Determine the [X, Y] coordinate at the center of the cell enclosing the given text.  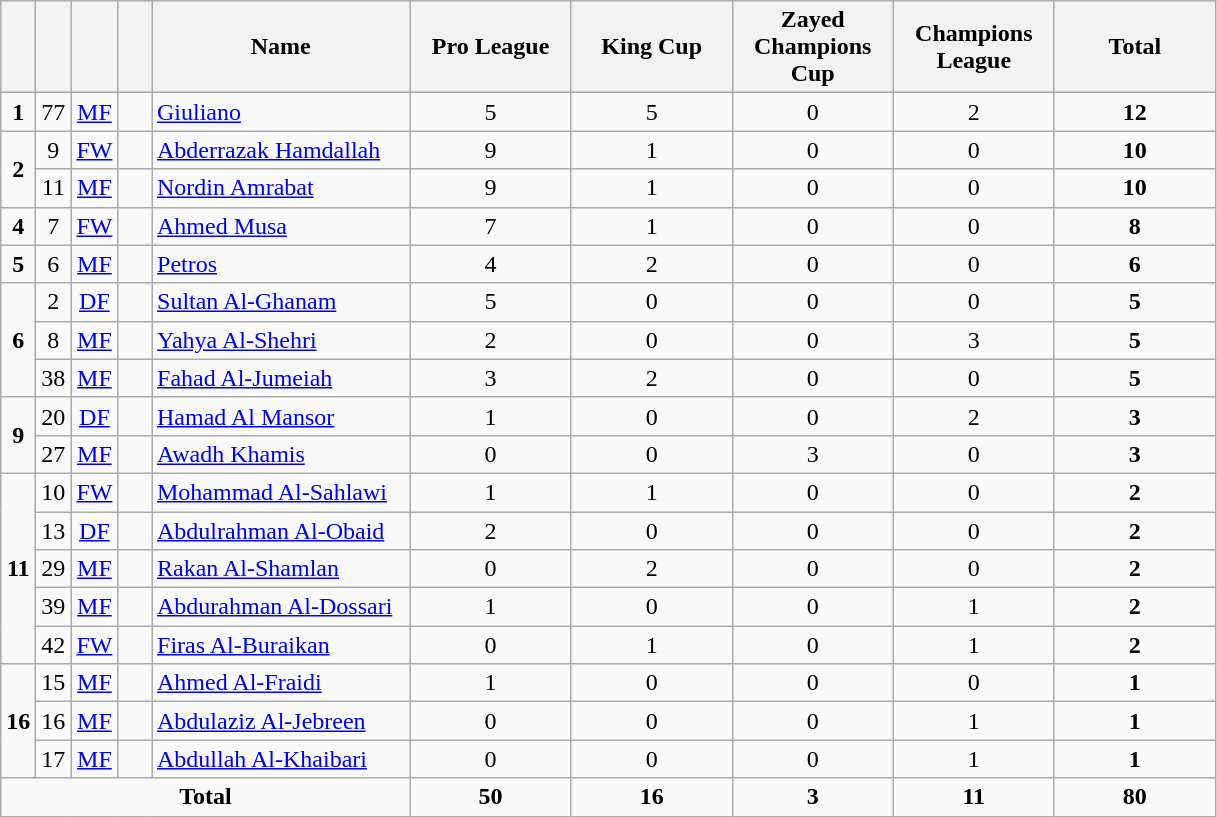
Abdurahman Al-Dossari [282, 607]
Rakan Al-Shamlan [282, 569]
Champions League [974, 47]
Ahmed Al-Fraidi [282, 683]
Pro League [490, 47]
Sultan Al-Ghanam [282, 302]
80 [1134, 797]
Abdullah Al-Khaibari [282, 759]
Abderrazak Hamdallah [282, 150]
Petros [282, 264]
Awadh Khamis [282, 454]
Name [282, 47]
12 [1134, 112]
Hamad Al Mansor [282, 416]
50 [490, 797]
Abdulrahman Al-Obaid [282, 531]
27 [54, 454]
77 [54, 112]
Yahya Al-Shehri [282, 340]
42 [54, 645]
Mohammad Al-Sahlawi [282, 492]
17 [54, 759]
Zayed Champions Cup [812, 47]
Abdulaziz Al-Jebreen [282, 721]
Ahmed Musa [282, 226]
38 [54, 378]
Firas Al-Buraikan [282, 645]
13 [54, 531]
29 [54, 569]
Nordin Amrabat [282, 188]
Giuliano [282, 112]
20 [54, 416]
15 [54, 683]
King Cup [652, 47]
Fahad Al-Jumeiah [282, 378]
39 [54, 607]
